Pinpoint the cell where the given text exists, returning its [X, Y] midpoint coordinate. 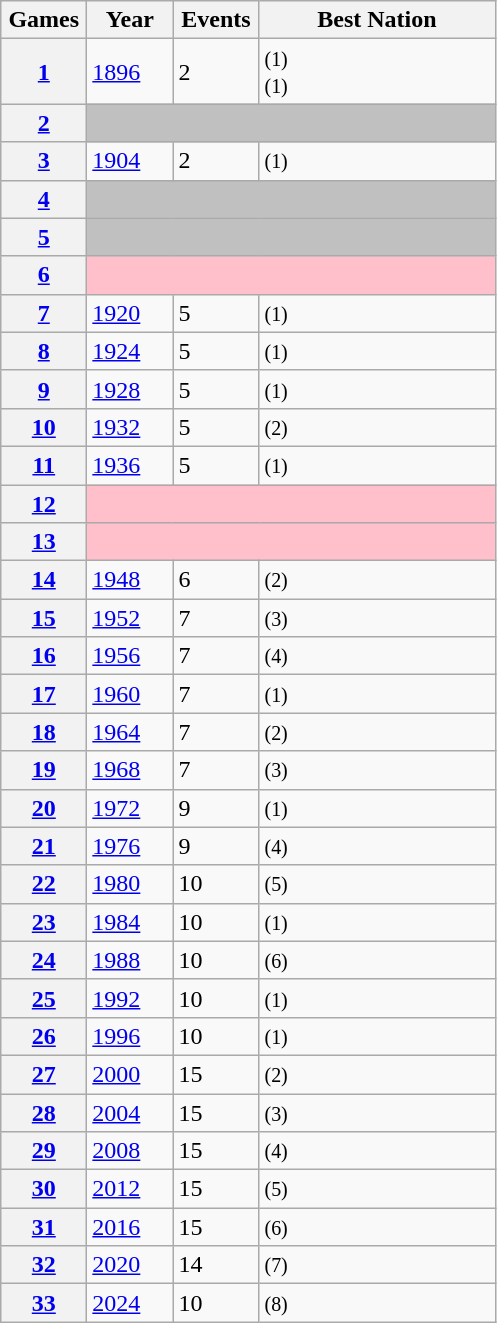
26 [44, 1036]
1972 [130, 808]
3 [44, 161]
21 [44, 846]
30 [44, 1189]
1988 [130, 960]
1968 [130, 770]
2008 [130, 1151]
29 [44, 1151]
(1) (1) [377, 72]
11 [44, 465]
1960 [130, 694]
Games [44, 20]
20 [44, 808]
27 [44, 1074]
1964 [130, 732]
4 [44, 199]
31 [44, 1227]
2012 [130, 1189]
2024 [130, 1303]
Year [130, 20]
1 [44, 72]
1932 [130, 427]
1996 [130, 1036]
23 [44, 922]
32 [44, 1265]
(8) [377, 1303]
1948 [130, 580]
1904 [130, 161]
18 [44, 732]
8 [44, 351]
2000 [130, 1074]
Events [216, 20]
12 [44, 503]
1956 [130, 656]
Best Nation [377, 20]
1992 [130, 998]
1928 [130, 389]
(7) [377, 1265]
25 [44, 998]
16 [44, 656]
2016 [130, 1227]
28 [44, 1113]
1924 [130, 351]
22 [44, 884]
2004 [130, 1113]
19 [44, 770]
13 [44, 542]
1896 [130, 72]
2020 [130, 1265]
1980 [130, 884]
1920 [130, 313]
24 [44, 960]
1976 [130, 846]
1936 [130, 465]
1984 [130, 922]
33 [44, 1303]
1952 [130, 618]
17 [44, 694]
